Output the [x, y] coordinate of the center of the cell containing the given text.  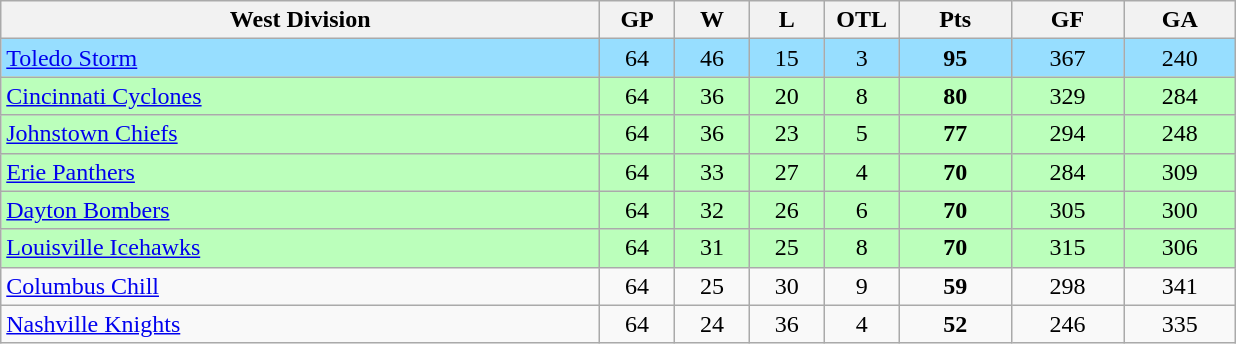
341 [1180, 286]
306 [1180, 248]
GF [1067, 20]
30 [786, 286]
300 [1180, 210]
80 [955, 96]
6 [862, 210]
3 [862, 58]
329 [1067, 96]
248 [1180, 134]
294 [1067, 134]
59 [955, 286]
West Division [300, 20]
L [786, 20]
Johnstown Chiefs [300, 134]
31 [712, 248]
305 [1067, 210]
77 [955, 134]
GA [1180, 20]
15 [786, 58]
32 [712, 210]
309 [1180, 172]
246 [1067, 324]
315 [1067, 248]
367 [1067, 58]
26 [786, 210]
Pts [955, 20]
Columbus Chill [300, 286]
33 [712, 172]
335 [1180, 324]
Cincinnati Cyclones [300, 96]
46 [712, 58]
Erie Panthers [300, 172]
27 [786, 172]
Nashville Knights [300, 324]
52 [955, 324]
240 [1180, 58]
Dayton Bombers [300, 210]
298 [1067, 286]
W [712, 20]
95 [955, 58]
OTL [862, 20]
20 [786, 96]
GP [638, 20]
5 [862, 134]
23 [786, 134]
Toledo Storm [300, 58]
Louisville Icehawks [300, 248]
9 [862, 286]
24 [712, 324]
